Search for the cell housing the specified text and yield its [X, Y] center coordinate. 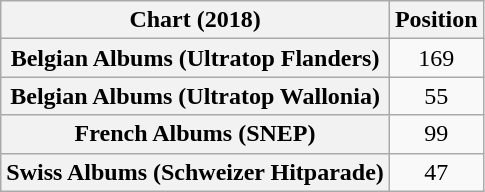
Swiss Albums (Schweizer Hitparade) [196, 172]
Position [436, 20]
Belgian Albums (Ultratop Wallonia) [196, 96]
47 [436, 172]
Chart (2018) [196, 20]
Belgian Albums (Ultratop Flanders) [196, 58]
French Albums (SNEP) [196, 134]
55 [436, 96]
99 [436, 134]
169 [436, 58]
